Extract the (X, Y) coordinate from the center of the cell holding the provided text.  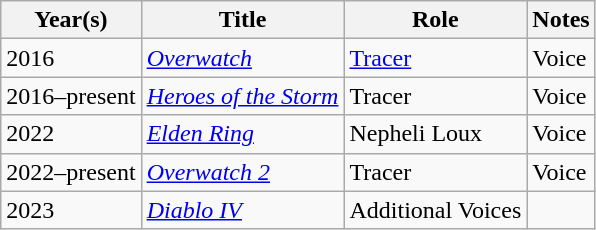
2022 (71, 134)
Notes (561, 20)
Heroes of the Storm (242, 96)
Role (436, 20)
2022–present (71, 172)
2016 (71, 58)
Overwatch (242, 58)
Overwatch 2 (242, 172)
Nepheli Loux (436, 134)
Diablo IV (242, 210)
Title (242, 20)
2023 (71, 210)
Elden Ring (242, 134)
2016–present (71, 96)
Additional Voices (436, 210)
Year(s) (71, 20)
